Provide the [X, Y] coordinate of the cell's center where the given text is located.  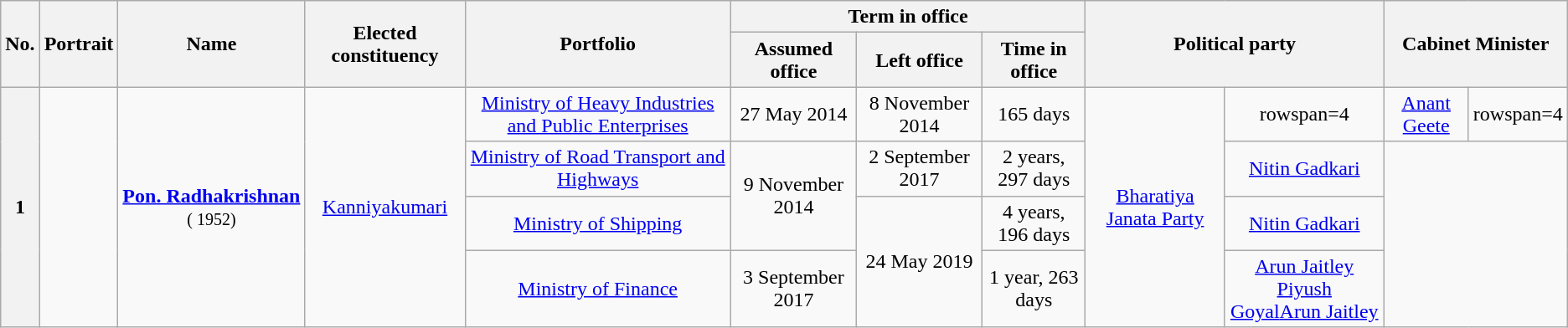
2 years, 297 days [1034, 169]
27 May 2014 [793, 114]
No. [20, 44]
Ministry of Road Transport and Highways [598, 169]
165 days [1034, 114]
Bharatiya Janata Party [1155, 208]
4 years, 196 days [1034, 223]
2 September 2017 [919, 169]
Left office [919, 60]
Ministry of Shipping [598, 223]
Ministry of Heavy Industries and Public Enterprises [598, 114]
Term in office [908, 17]
Political party [1235, 44]
Anant Geete [1426, 114]
3 September 2017 [793, 289]
9 November 2014 [793, 196]
Time in office [1034, 60]
Cabinet Minister [1476, 44]
Arun JaitleyPiyush GoyalArun Jaitley [1304, 289]
Ministry of Finance [598, 289]
8 November 2014 [919, 114]
Portrait [79, 44]
24 May 2019 [919, 261]
Kanniyakumari [385, 208]
1 [20, 208]
Portfolio [598, 44]
Assumed office [793, 60]
Pon. Radhakrishnan( 1952) [211, 208]
Elected constituency [385, 44]
1 year, 263 days [1034, 289]
Name [211, 44]
